Return [x, y] of the center of cell containing provided text 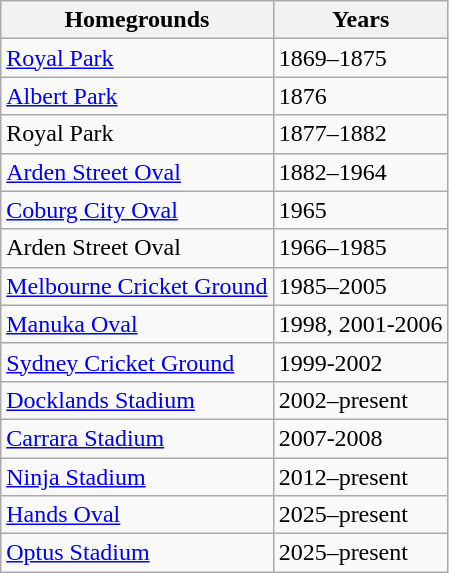
Optus Stadium [137, 553]
Coburg City Oval [137, 210]
Carrara Stadium [137, 438]
2002–present [360, 400]
Docklands Stadium [137, 400]
Ninja Stadium [137, 477]
1998, 2001-2006 [360, 324]
Melbourne Cricket Ground [137, 286]
Hands Oval [137, 515]
Manuka Oval [137, 324]
1965 [360, 210]
1999-2002 [360, 362]
1877–1882 [360, 134]
1876 [360, 96]
1966–1985 [360, 248]
Homegrounds [137, 20]
Years [360, 20]
Sydney Cricket Ground [137, 362]
1985–2005 [360, 286]
1882–1964 [360, 172]
1869–1875 [360, 58]
Albert Park [137, 96]
2012–present [360, 477]
2007-2008 [360, 438]
